Find where the given text appears and provide that cell's center as [x, y] coordinate. 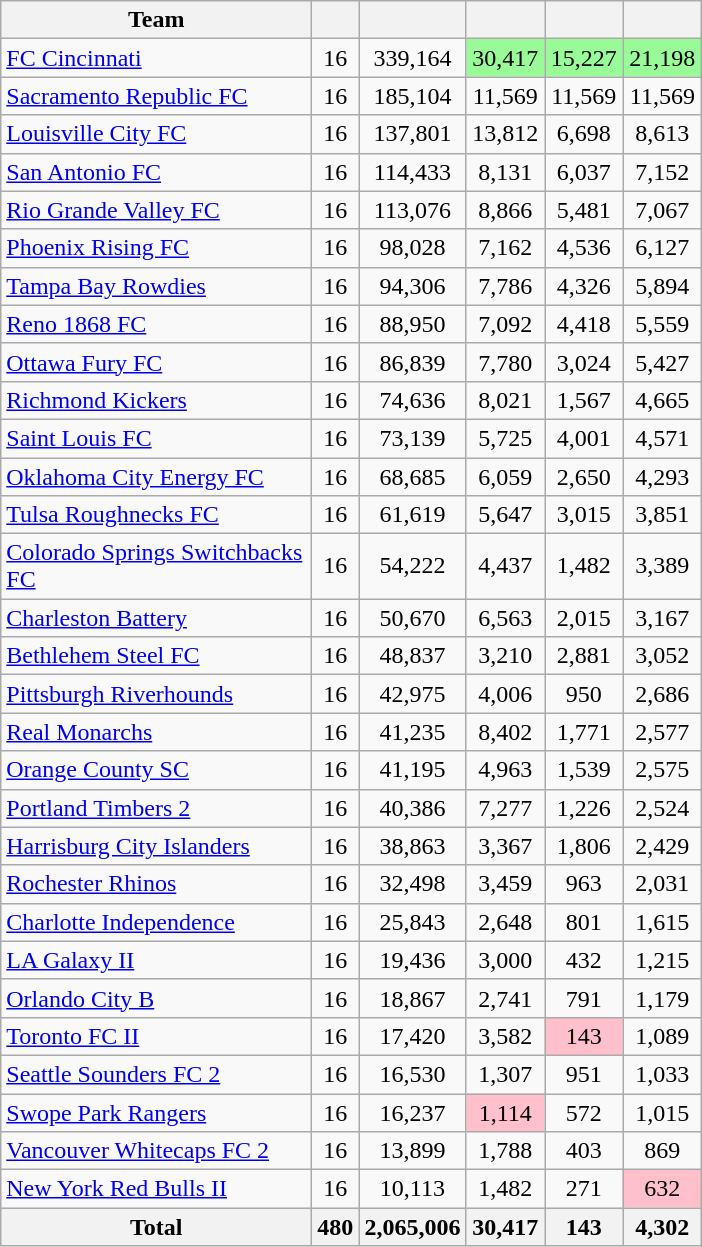
6,037 [584, 172]
48,837 [412, 656]
5,559 [662, 324]
2,575 [662, 770]
Swope Park Rangers [156, 1113]
3,389 [662, 566]
6,563 [506, 618]
1,015 [662, 1113]
17,420 [412, 1036]
7,786 [506, 286]
Bethlehem Steel FC [156, 656]
791 [584, 998]
185,104 [412, 96]
2,065,006 [412, 1227]
4,418 [584, 324]
18,867 [412, 998]
1,567 [584, 400]
339,164 [412, 58]
3,210 [506, 656]
3,015 [584, 515]
2,031 [662, 884]
1,226 [584, 808]
8,613 [662, 134]
Louisville City FC [156, 134]
2,015 [584, 618]
4,437 [506, 566]
1,615 [662, 922]
6,698 [584, 134]
Portland Timbers 2 [156, 808]
1,089 [662, 1036]
1,771 [584, 732]
Real Monarchs [156, 732]
1,806 [584, 846]
2,648 [506, 922]
74,636 [412, 400]
1,179 [662, 998]
4,536 [584, 248]
13,812 [506, 134]
2,881 [584, 656]
16,530 [412, 1074]
114,433 [412, 172]
Rio Grande Valley FC [156, 210]
7,092 [506, 324]
86,839 [412, 362]
1,788 [506, 1151]
19,436 [412, 960]
Reno 1868 FC [156, 324]
6,127 [662, 248]
Sacramento Republic FC [156, 96]
73,139 [412, 438]
Saint Louis FC [156, 438]
7,277 [506, 808]
10,113 [412, 1189]
Team [156, 20]
572 [584, 1113]
1,215 [662, 960]
4,001 [584, 438]
41,195 [412, 770]
5,481 [584, 210]
54,222 [412, 566]
3,052 [662, 656]
801 [584, 922]
32,498 [412, 884]
Total [156, 1227]
963 [584, 884]
4,571 [662, 438]
4,006 [506, 694]
Pittsburgh Riverhounds [156, 694]
4,963 [506, 770]
7,067 [662, 210]
2,741 [506, 998]
Charleston Battery [156, 618]
3,367 [506, 846]
San Antonio FC [156, 172]
2,524 [662, 808]
Orlando City B [156, 998]
1,033 [662, 1074]
480 [336, 1227]
1,539 [584, 770]
8,021 [506, 400]
Ottawa Fury FC [156, 362]
5,427 [662, 362]
7,152 [662, 172]
Oklahoma City Energy FC [156, 477]
1,114 [506, 1113]
25,843 [412, 922]
16,237 [412, 1113]
403 [584, 1151]
3,167 [662, 618]
Richmond Kickers [156, 400]
LA Galaxy II [156, 960]
Harrisburg City Islanders [156, 846]
50,670 [412, 618]
Phoenix Rising FC [156, 248]
38,863 [412, 846]
3,000 [506, 960]
2,577 [662, 732]
New York Red Bulls II [156, 1189]
8,402 [506, 732]
Rochester Rhinos [156, 884]
13,899 [412, 1151]
3,582 [506, 1036]
4,293 [662, 477]
2,686 [662, 694]
5,725 [506, 438]
3,024 [584, 362]
7,780 [506, 362]
950 [584, 694]
40,386 [412, 808]
68,685 [412, 477]
4,326 [584, 286]
Seattle Sounders FC 2 [156, 1074]
Orange County SC [156, 770]
7,162 [506, 248]
2,429 [662, 846]
137,801 [412, 134]
61,619 [412, 515]
FC Cincinnati [156, 58]
632 [662, 1189]
Vancouver Whitecaps FC 2 [156, 1151]
4,665 [662, 400]
4,302 [662, 1227]
951 [584, 1074]
21,198 [662, 58]
6,059 [506, 477]
88,950 [412, 324]
5,647 [506, 515]
5,894 [662, 286]
2,650 [584, 477]
8,866 [506, 210]
113,076 [412, 210]
42,975 [412, 694]
41,235 [412, 732]
Colorado Springs Switchbacks FC [156, 566]
432 [584, 960]
15,227 [584, 58]
Tampa Bay Rowdies [156, 286]
1,307 [506, 1074]
271 [584, 1189]
3,459 [506, 884]
Tulsa Roughnecks FC [156, 515]
98,028 [412, 248]
8,131 [506, 172]
94,306 [412, 286]
869 [662, 1151]
3,851 [662, 515]
Charlotte Independence [156, 922]
Toronto FC II [156, 1036]
